Provide the (x, y) coordinate of the cell's center where the given text is located.  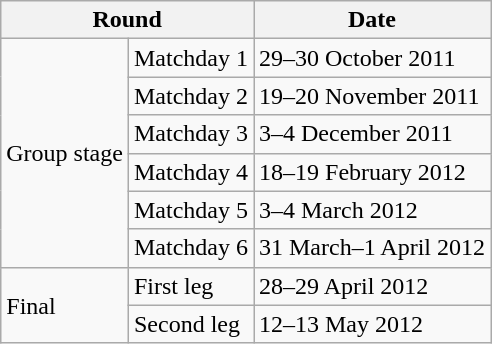
Second leg (190, 324)
Final (65, 305)
Date (372, 20)
12–13 May 2012 (372, 324)
Matchday 2 (190, 96)
Round (128, 20)
Matchday 4 (190, 172)
Matchday 3 (190, 134)
3–4 December 2011 (372, 134)
Group stage (65, 153)
First leg (190, 286)
31 March–1 April 2012 (372, 248)
19–20 November 2011 (372, 96)
Matchday 1 (190, 58)
29–30 October 2011 (372, 58)
3–4 March 2012 (372, 210)
18–19 February 2012 (372, 172)
28–29 April 2012 (372, 286)
Matchday 6 (190, 248)
Matchday 5 (190, 210)
